Capture the cell that displays the provided text and extract its (X, Y) central coordinate. 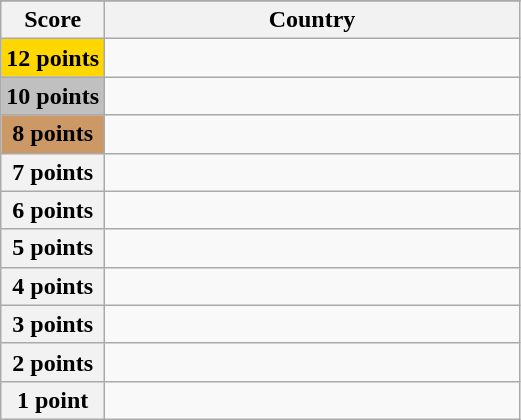
10 points (53, 96)
2 points (53, 362)
12 points (53, 58)
Score (53, 20)
3 points (53, 324)
4 points (53, 286)
Country (312, 20)
6 points (53, 210)
7 points (53, 172)
1 point (53, 400)
8 points (53, 134)
5 points (53, 248)
